Identify which cell holds the provided text, then report its (X, Y) central coordinate. 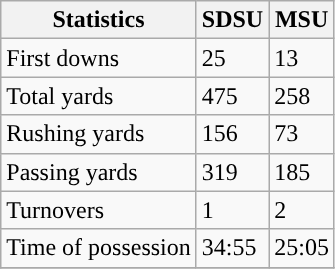
2 (302, 210)
475 (232, 96)
156 (232, 134)
73 (302, 134)
MSU (302, 20)
Time of possession (99, 248)
258 (302, 96)
Statistics (99, 20)
25 (232, 58)
SDSU (232, 20)
185 (302, 172)
Total yards (99, 96)
13 (302, 58)
34:55 (232, 248)
Passing yards (99, 172)
Turnovers (99, 210)
Rushing yards (99, 134)
25:05 (302, 248)
1 (232, 210)
First downs (99, 58)
319 (232, 172)
